Pinpoint the cell where the given text exists, returning its (x, y) midpoint coordinate. 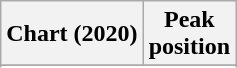
Peak position (189, 34)
Chart (2020) (72, 34)
